Detect which cell encompasses the target text, then output its (X, Y) center coordinate. 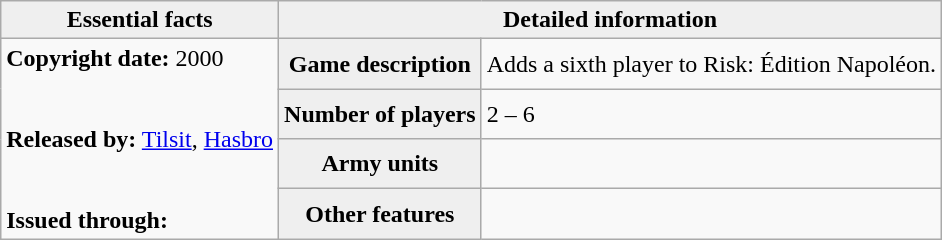
Copyright date: 2000 Released by: Tilsit, Hasbro Issued through: (140, 139)
Essential facts (140, 20)
Detailed information (610, 20)
2 – 6 (711, 114)
Adds a sixth player to Risk: Édition Napoléon. (711, 64)
Army units (380, 164)
Number of players (380, 114)
Other features (380, 214)
Game description (380, 64)
